Search for the cell housing the specified text and yield its (x, y) center coordinate. 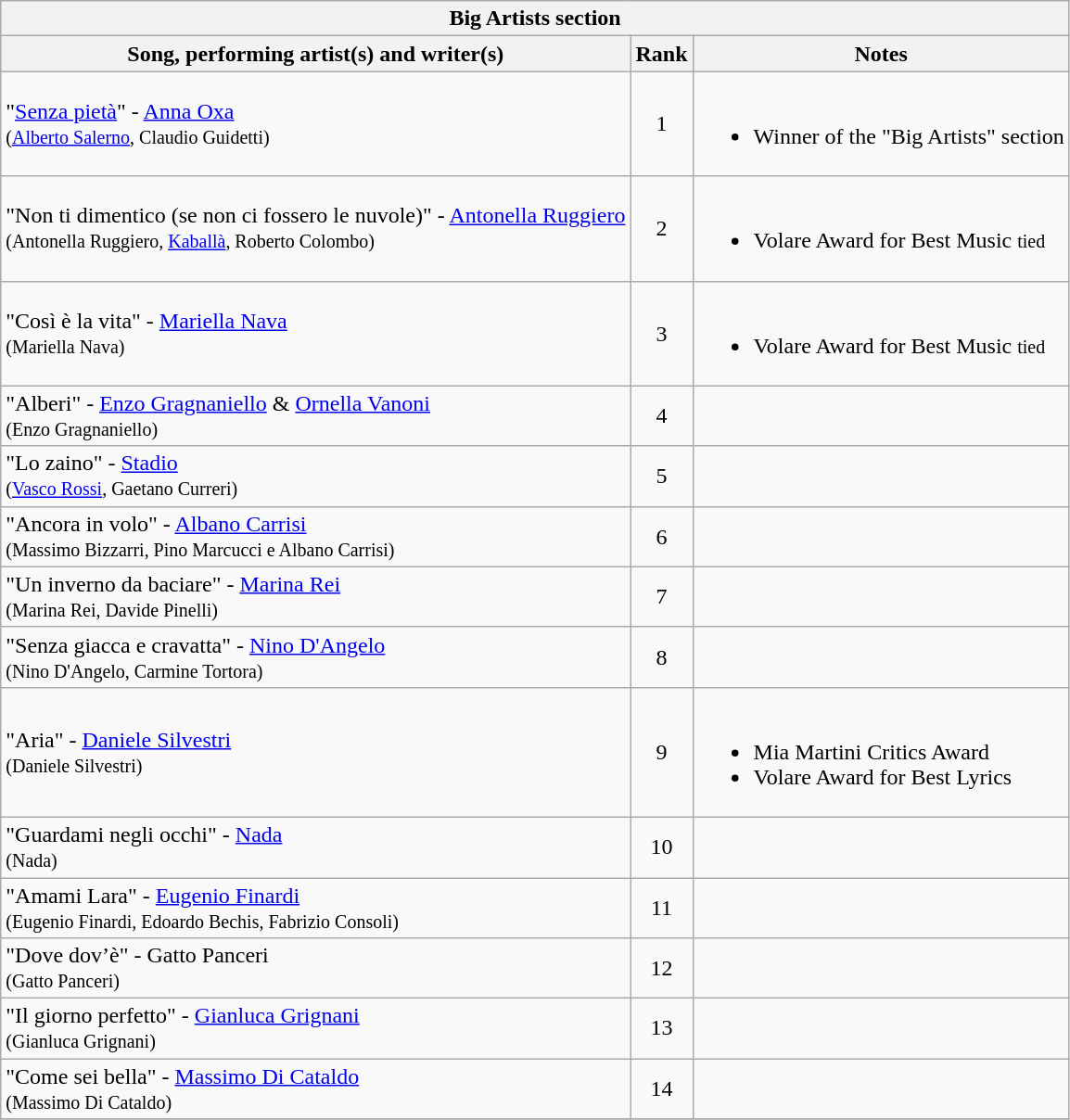
"Come sei bella" - Massimo Di Cataldo(Massimo Di Cataldo) (315, 1088)
5 (662, 477)
"Alberi" - Enzo Gragnaniello & Ornella Vanoni (Enzo Gragnaniello) (315, 415)
"Aria" - Daniele Silvestri(Daniele Silvestri) (315, 752)
"Dove dov’è" - Gatto Panceri (Gatto Panceri) (315, 968)
"Senza giacca e cravatta" - Nino D'Angelo(Nino D'Angelo, Carmine Tortora) (315, 656)
Winner of the "Big Artists" section (881, 124)
"Guardami negli occhi" - Nada(Nada) (315, 847)
"Un inverno da baciare" - Marina Rei (Marina Rei, Davide Pinelli) (315, 597)
9 (662, 752)
Rank (662, 54)
2 (662, 228)
8 (662, 656)
"Senza pietà" - Anna Oxa (Alberto Salerno, Claudio Guidetti) (315, 124)
Mia Martini Critics AwardVolare Award for Best Lyrics (881, 752)
"Così è la vita" - Mariella Nava(Mariella Nava) (315, 334)
Big Artists section (536, 19)
11 (662, 907)
6 (662, 536)
"Amami Lara" - Eugenio Finardi (Eugenio Finardi, Edoardo Bechis, Fabrizio Consoli) (315, 907)
4 (662, 415)
13 (662, 1029)
1 (662, 124)
Notes (881, 54)
"Lo zaino" - Stadio (Vasco Rossi, Gaetano Curreri) (315, 477)
14 (662, 1088)
3 (662, 334)
12 (662, 968)
"Ancora in volo" - Albano Carrisi(Massimo Bizzarri, Pino Marcucci e Albano Carrisi) (315, 536)
"Non ti dimentico (se non ci fossero le nuvole)" - Antonella Ruggiero(Antonella Ruggiero, Kaballà, Roberto Colombo) (315, 228)
7 (662, 597)
10 (662, 847)
"Il giorno perfetto" - Gianluca Grignani(Gianluca Grignani) (315, 1029)
Song, performing artist(s) and writer(s) (315, 54)
